For the text-containing cell, return its midpoint in (X, Y) coordinate format. 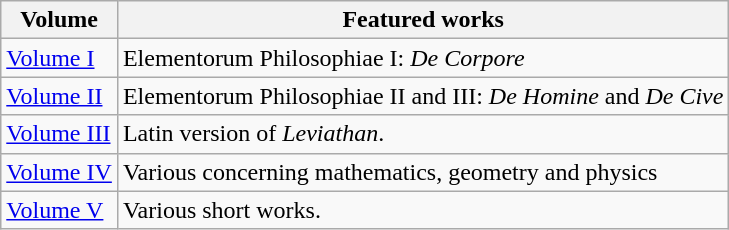
Volume II (60, 96)
Various short works. (423, 210)
Volume (60, 20)
Elementorum Philosophiae I: De Corpore (423, 58)
Volume IV (60, 172)
Volume III (60, 134)
Featured works (423, 20)
Latin version of Leviathan. (423, 134)
Elementorum Philosophiae II and III: De Homine and De Cive (423, 96)
Various concerning mathematics, geometry and physics (423, 172)
Volume I (60, 58)
Volume V (60, 210)
